Provide the [x, y] coordinate of the cell's center where the given text is located.  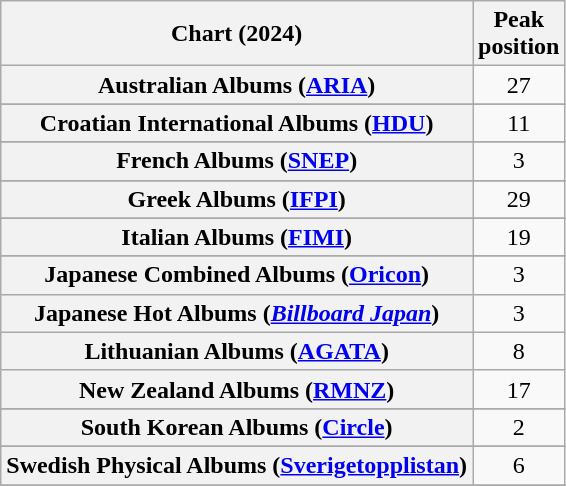
27 [519, 85]
New Zealand Albums (RMNZ) [237, 389]
6 [519, 465]
Japanese Hot Albums (Billboard Japan) [237, 313]
19 [519, 237]
Swedish Physical Albums (Sverigetopplistan) [237, 465]
8 [519, 351]
17 [519, 389]
Peakposition [519, 34]
Italian Albums (FIMI) [237, 237]
Australian Albums (ARIA) [237, 85]
11 [519, 123]
Lithuanian Albums (AGATA) [237, 351]
2 [519, 427]
French Albums (SNEP) [237, 161]
South Korean Albums (Circle) [237, 427]
Croatian International Albums (HDU) [237, 123]
29 [519, 199]
Chart (2024) [237, 34]
Greek Albums (IFPI) [237, 199]
Japanese Combined Albums (Oricon) [237, 275]
